Detect which cell encompasses the target text, then output its [X, Y] center coordinate. 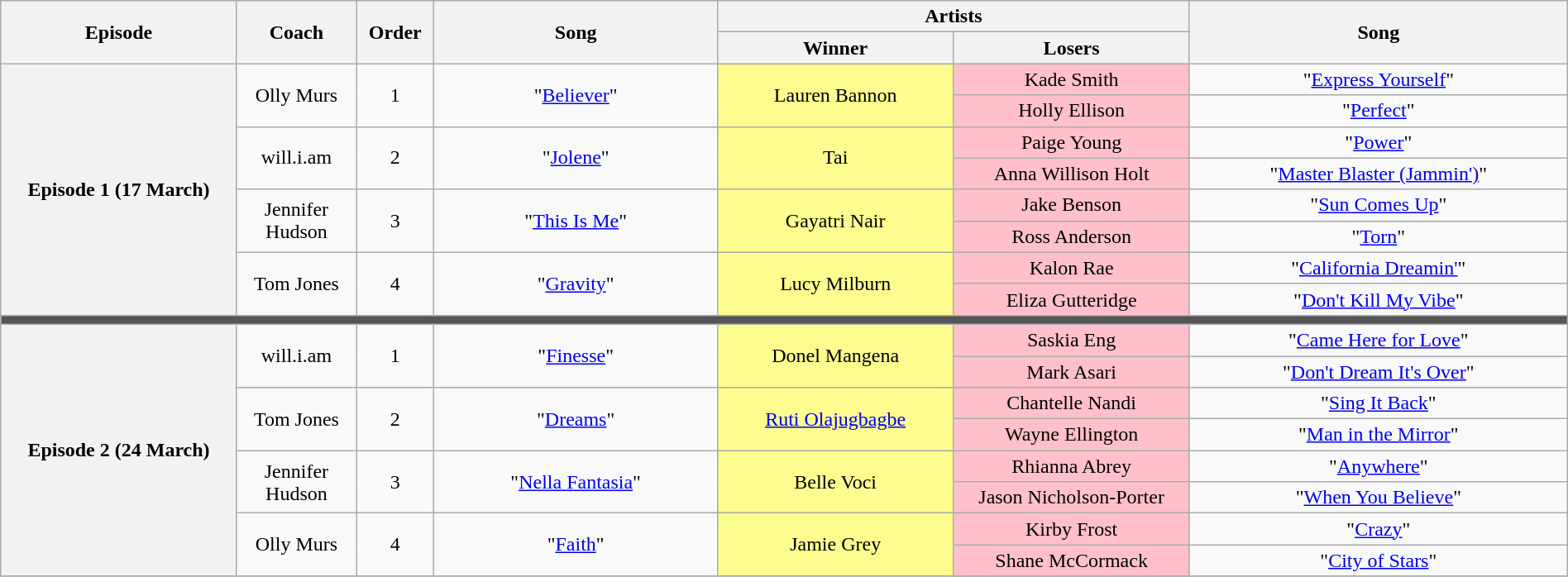
"Don't Dream It's Over" [1378, 371]
Ruti Olajugbagbe [835, 419]
"Came Here for Love" [1378, 340]
Episode 1 (17 March) [119, 189]
Belle Voci [835, 482]
Losers [1072, 48]
Tai [835, 158]
"Sing It Back" [1378, 403]
Paige Young [1072, 142]
"Sun Comes Up" [1378, 205]
"Crazy" [1378, 529]
"Man in the Mirror" [1378, 435]
Kalon Rae [1072, 268]
"Finesse" [576, 355]
Jamie Grey [835, 545]
Episode 2 (24 March) [119, 450]
Chantelle Nandi [1072, 403]
Wayne Ellington [1072, 435]
"Nella Fantasia" [576, 482]
Kirby Frost [1072, 529]
Lauren Bannon [835, 95]
Shane McCormack [1072, 560]
Rhianna Abrey [1072, 466]
Jason Nicholson-Porter [1072, 498]
Coach [296, 32]
"Dreams" [576, 419]
"Anywhere" [1378, 466]
"Faith" [576, 545]
Lucy Milburn [835, 284]
Donel Mangena [835, 355]
"Believer" [576, 95]
"California Dreamin'" [1378, 268]
Jake Benson [1072, 205]
Eliza Gutteridge [1072, 299]
"Don't Kill My Vibe" [1378, 299]
Kade Smith [1072, 79]
Holly Ellison [1072, 111]
Order [395, 32]
Winner [835, 48]
Gayatri Nair [835, 221]
"When You Believe" [1378, 498]
"Jolene" [576, 158]
"This Is Me" [576, 221]
Artists [953, 17]
"City of Stars" [1378, 560]
"Gravity" [576, 284]
Saskia Eng [1072, 340]
"Perfect" [1378, 111]
"Power" [1378, 142]
Mark Asari [1072, 371]
"Express Yourself" [1378, 79]
Anna Willison Holt [1072, 174]
Episode [119, 32]
"Torn" [1378, 236]
"Master Blaster (Jammin')" [1378, 174]
Ross Anderson [1072, 236]
